Identify which cell holds the provided text, then report its [x, y] central coordinate. 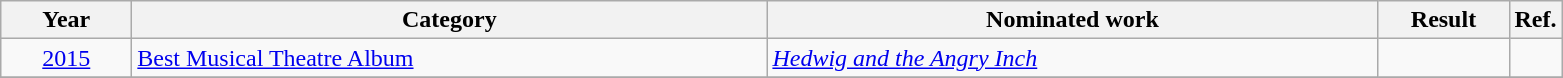
Category [450, 20]
Hedwig and the Angry Inch [1072, 58]
Year [66, 20]
Result [1444, 20]
2015 [66, 58]
Nominated work [1072, 20]
Best Musical Theatre Album [450, 58]
Ref. [1536, 20]
